Return [x, y] of the center of cell containing provided text 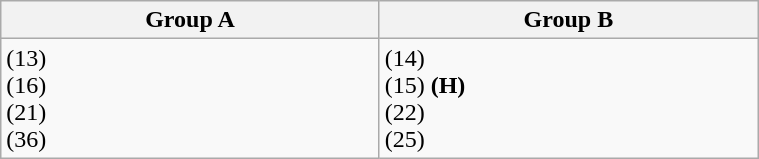
Group B [568, 20]
Group A [190, 20]
(13) (16) (21) (36) [190, 98]
(14) (15) (H) (22) (25) [568, 98]
